Return (x, y) of the center of cell containing provided text 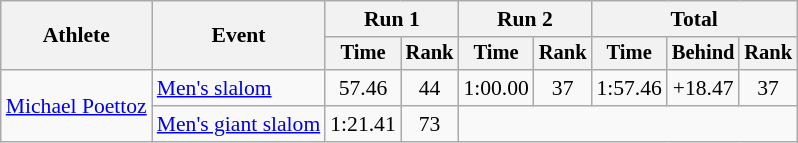
1:00.00 (496, 88)
Event (239, 36)
1:21.41 (362, 124)
Athlete (76, 36)
Behind (703, 54)
73 (430, 124)
Run 1 (392, 19)
Men's slalom (239, 88)
Total (694, 19)
Run 2 (524, 19)
+18.47 (703, 88)
Men's giant slalom (239, 124)
57.46 (362, 88)
44 (430, 88)
Michael Poettoz (76, 106)
1:57.46 (628, 88)
